Determine the [X, Y] coordinate at the center of the cell enclosing the given text.  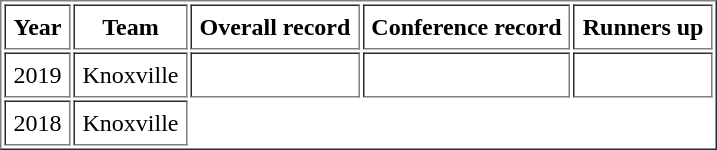
2019 [37, 74]
Team [131, 26]
2018 [37, 122]
Year [37, 26]
Runners up [644, 26]
Overall record [274, 26]
Conference record [466, 26]
